Return the [x, y] coordinate for the center point of the cell that contains the specified text.  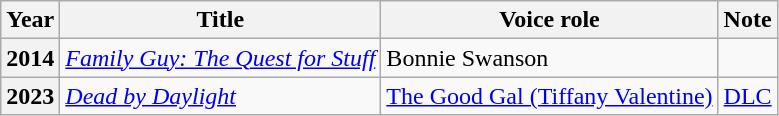
DLC [748, 96]
Note [748, 20]
Bonnie Swanson [550, 58]
Voice role [550, 20]
Title [220, 20]
Family Guy: The Quest for Stuff [220, 58]
The Good Gal (Tiffany Valentine) [550, 96]
Dead by Daylight [220, 96]
Year [30, 20]
2014 [30, 58]
2023 [30, 96]
